Determine the [x, y] coordinate at the center of the cell enclosing the given text.  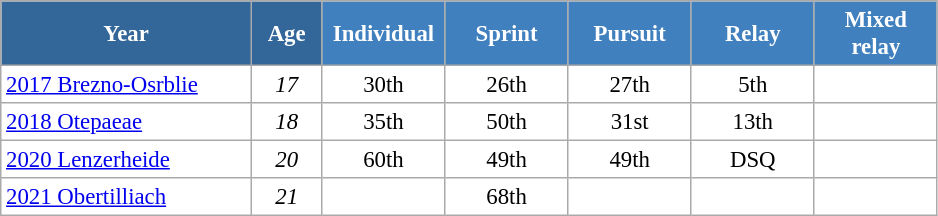
2017 Brezno-Osrblie [126, 85]
Mixed relay [876, 34]
35th [384, 122]
50th [506, 122]
2021 Obertilliach [126, 197]
2018 Otepaeae [126, 122]
Pursuit [630, 34]
27th [630, 85]
17 [286, 85]
20 [286, 160]
Relay [752, 34]
18 [286, 122]
Sprint [506, 34]
31st [630, 122]
Year [126, 34]
21 [286, 197]
30th [384, 85]
68th [506, 197]
DSQ [752, 160]
13th [752, 122]
2020 Lenzerheide [126, 160]
Age [286, 34]
60th [384, 160]
26th [506, 85]
Individual [384, 34]
5th [752, 85]
